Locate the cell with the specified text and output its [X, Y] center coordinate. 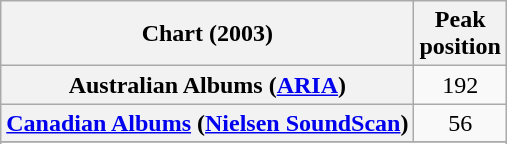
Peakposition [460, 34]
192 [460, 85]
56 [460, 123]
Australian Albums (ARIA) [208, 85]
Chart (2003) [208, 34]
Canadian Albums (Nielsen SoundScan) [208, 123]
